Scan for the cell matching the given text and deliver its [x, y] coordinate at center. 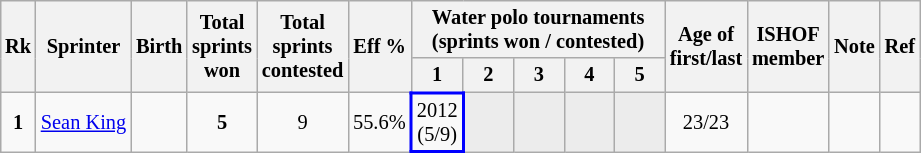
3 [539, 75]
23/23 [706, 122]
Totalsprintscontested [302, 46]
2 [488, 75]
2012(5/9) [437, 122]
Ref [900, 46]
4 [589, 75]
Sean King [84, 122]
Water polo tournaments(sprints won / contested) [538, 29]
Rk [18, 46]
ISHOFmember [788, 46]
9 [302, 122]
Totalsprintswon [222, 46]
Eff % [380, 46]
Age offirst/last [706, 46]
Birth [159, 46]
55.6% [380, 122]
Note [854, 46]
Sprinter [84, 46]
